Determine the [x, y] coordinate at the center of the cell enclosing the given text.  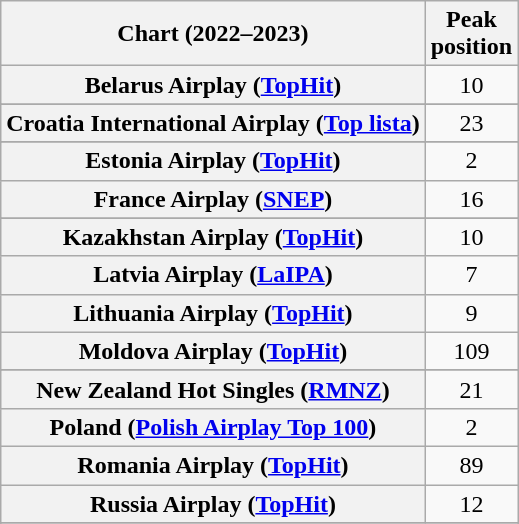
7 [471, 275]
Belarus Airplay (TopHit) [213, 85]
16 [471, 199]
Chart (2022–2023) [213, 34]
23 [471, 123]
Poland (Polish Airplay Top 100) [213, 427]
Peakposition [471, 34]
Lithuania Airplay (TopHit) [213, 313]
Kazakhstan Airplay (TopHit) [213, 237]
France Airplay (SNEP) [213, 199]
12 [471, 503]
New Zealand Hot Singles (RMNZ) [213, 389]
Latvia Airplay (LaIPA) [213, 275]
89 [471, 465]
Estonia Airplay (TopHit) [213, 161]
9 [471, 313]
109 [471, 351]
21 [471, 389]
Moldova Airplay (TopHit) [213, 351]
Romania Airplay (TopHit) [213, 465]
Croatia International Airplay (Top lista) [213, 123]
Russia Airplay (TopHit) [213, 503]
